Output the (X, Y) coordinate of the center of the cell containing the given text.  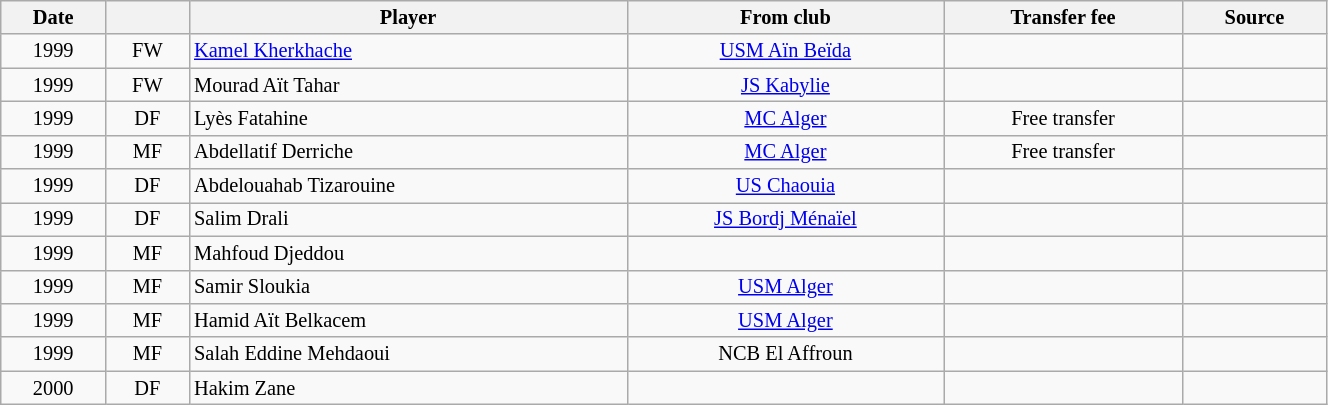
Lyès Fatahine (408, 118)
Player (408, 17)
Abdellatif Derriche (408, 152)
Mourad Aït Tahar (408, 85)
2000 (54, 388)
USM Aïn Beïda (786, 51)
US Chaouia (786, 186)
JS Kabylie (786, 85)
NCB El Affroun (786, 354)
JS Bordj Ménaïel (786, 219)
Date (54, 17)
Salim Drali (408, 219)
Samir Sloukia (408, 287)
Salah Eddine Mehdaoui (408, 354)
Abdelouahab Tizarouine (408, 186)
From club (786, 17)
Mahfoud Djeddou (408, 253)
Kamel Kherkhache (408, 51)
Transfer fee (1064, 17)
Hakim Zane (408, 388)
Hamid Aït Belkacem (408, 320)
Source (1254, 17)
